Provide the (x, y) coordinate of the cell's center where the given text is located.  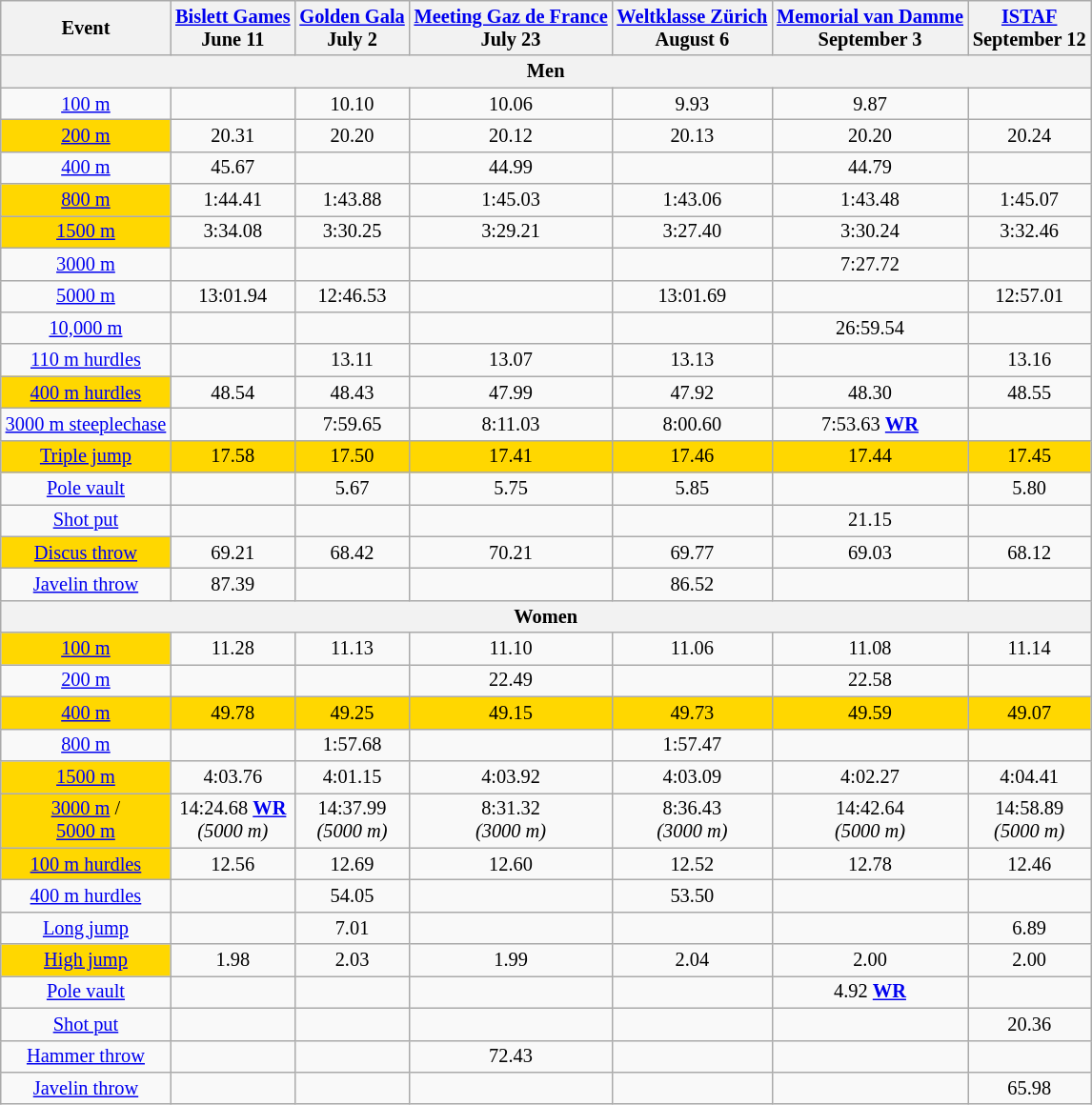
9.93 (693, 104)
3:32.46 (1029, 231)
17.46 (693, 456)
110 m hurdles (86, 360)
87.39 (233, 584)
1:43.48 (870, 200)
8:31.32 (3000 m) (511, 820)
11.10 (511, 649)
17.41 (511, 456)
12:46.53 (352, 296)
10.10 (352, 104)
53.50 (693, 895)
4:02.27 (870, 776)
45.67 (233, 168)
Triple jump (86, 456)
17.50 (352, 456)
22.58 (870, 680)
4:03.92 (511, 776)
3000 m steeplechase (86, 424)
65.98 (1029, 1088)
17.58 (233, 456)
44.99 (511, 168)
ISTAFSeptember 12 (1029, 28)
7:27.72 (870, 264)
69.77 (693, 552)
13.11 (352, 360)
49.25 (352, 713)
12.69 (352, 864)
12.78 (870, 864)
Hammer throw (86, 1056)
5000 m (86, 296)
14:24.68 WR(5000 m) (233, 820)
47.92 (693, 392)
54.05 (352, 895)
20.24 (1029, 135)
12.60 (511, 864)
1:45.03 (511, 200)
1:43.06 (693, 200)
5.80 (1029, 489)
4:01.15 (352, 776)
69.21 (233, 552)
8:11.03 (511, 424)
3:34.08 (233, 231)
49.78 (233, 713)
68.12 (1029, 552)
11.14 (1029, 649)
13.16 (1029, 360)
3000 m / 5000 m (86, 820)
47.99 (511, 392)
4:03.09 (693, 776)
1.98 (233, 960)
9.87 (870, 104)
3:27.40 (693, 231)
1:43.88 (352, 200)
High jump (86, 960)
49.07 (1029, 713)
26:59.54 (870, 328)
1:44.41 (233, 200)
4:04.41 (1029, 776)
Golden GalaJuly 2 (352, 28)
7.01 (352, 928)
20.31 (233, 135)
48.54 (233, 392)
48.43 (352, 392)
44.79 (870, 168)
Long jump (86, 928)
Women (546, 616)
8:00.60 (693, 424)
2.03 (352, 960)
12.56 (233, 864)
11.13 (352, 649)
6.89 (1029, 928)
68.42 (352, 552)
4.92 WR (870, 992)
5.75 (511, 489)
22.49 (511, 680)
3000 m (86, 264)
Meeting Gaz de FranceJuly 23 (511, 28)
48.55 (1029, 392)
1:57.47 (693, 745)
49.15 (511, 713)
1:57.68 (352, 745)
86.52 (693, 584)
100 m hurdles (86, 864)
7:53.63 WR (870, 424)
Event (86, 28)
3:30.24 (870, 231)
8:36.43 (3000 m) (693, 820)
20.36 (1029, 1024)
69.03 (870, 552)
48.30 (870, 392)
Weltklasse ZürichAugust 6 (693, 28)
13.07 (511, 360)
7:59.65 (352, 424)
17.44 (870, 456)
72.43 (511, 1056)
11.28 (233, 649)
13:01.69 (693, 296)
3:29.21 (511, 231)
20.13 (693, 135)
1.99 (511, 960)
49.59 (870, 713)
12.46 (1029, 864)
12.52 (693, 864)
17.45 (1029, 456)
5.85 (693, 489)
14:58.89 (5000 m) (1029, 820)
13:01.94 (233, 296)
11.08 (870, 649)
1:45.07 (1029, 200)
Memorial van DammeSeptember 3 (870, 28)
10,000 m (86, 328)
11.06 (693, 649)
20.12 (511, 135)
70.21 (511, 552)
3:30.25 (352, 231)
Discus throw (86, 552)
4:03.76 (233, 776)
12:57.01 (1029, 296)
21.15 (870, 520)
14:37.99 (5000 m) (352, 820)
Bislett GamesJune 11 (233, 28)
5.67 (352, 489)
13.13 (693, 360)
10.06 (511, 104)
Men (546, 71)
14:42.64 (5000 m) (870, 820)
49.73 (693, 713)
2.04 (693, 960)
